From the cell containing the given text, extract its center point as [x, y] coordinate. 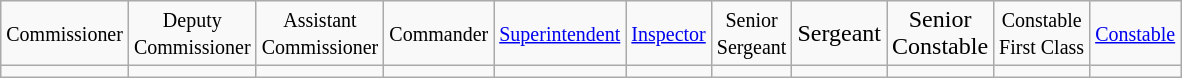
Inspector [668, 34]
Commander [439, 34]
Constable [1136, 34]
Commissioner [65, 34]
Sergeant [840, 34]
SeniorSergeant [752, 34]
SeniorConstable [940, 34]
Deputy Commissioner [192, 34]
Superintendent [560, 34]
Constable First Class [1042, 34]
Assistant Commissioner [320, 34]
